Provide the [X, Y] coordinate of the cell's center where the given text is located.  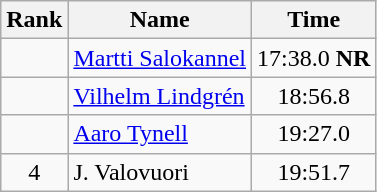
Martti Salokannel [160, 58]
Name [160, 20]
19:27.0 [314, 134]
18:56.8 [314, 96]
Time [314, 20]
Vilhelm Lindgrén [160, 96]
Rank [34, 20]
Aaro Tynell [160, 134]
17:38.0 NR [314, 58]
4 [34, 172]
19:51.7 [314, 172]
J. Valovuori [160, 172]
